From the cell containing the given text, extract its center point as (X, Y) coordinate. 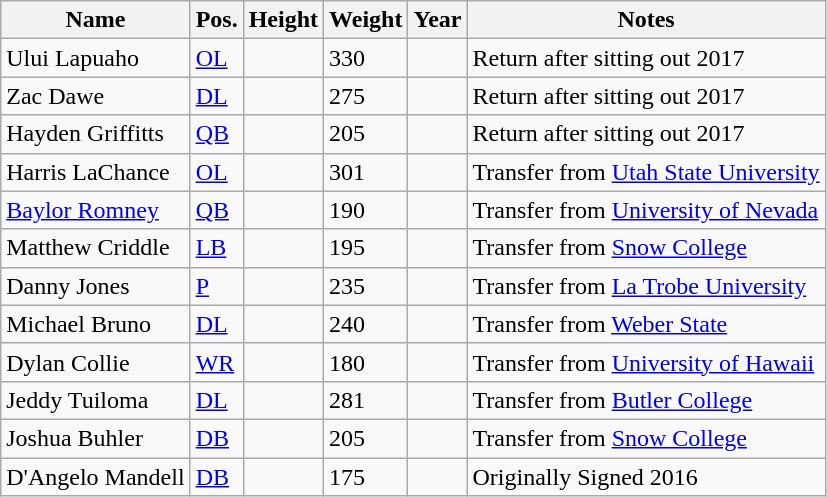
Dylan Collie (96, 362)
190 (366, 210)
Danny Jones (96, 286)
Notes (646, 20)
LB (216, 248)
240 (366, 324)
Hayden Griffitts (96, 134)
195 (366, 248)
Zac Dawe (96, 96)
Weight (366, 20)
Ului Lapuaho (96, 58)
Transfer from La Trobe University (646, 286)
Matthew Criddle (96, 248)
Name (96, 20)
175 (366, 477)
D'Angelo Mandell (96, 477)
Originally Signed 2016 (646, 477)
Jeddy Tuiloma (96, 400)
275 (366, 96)
Harris LaChance (96, 172)
WR (216, 362)
281 (366, 400)
235 (366, 286)
P (216, 286)
Transfer from Weber State (646, 324)
Baylor Romney (96, 210)
Transfer from Utah State University (646, 172)
Height (283, 20)
180 (366, 362)
301 (366, 172)
Joshua Buhler (96, 438)
Transfer from Butler College (646, 400)
330 (366, 58)
Transfer from University of Nevada (646, 210)
Year (438, 20)
Transfer from University of Hawaii (646, 362)
Michael Bruno (96, 324)
Pos. (216, 20)
